Return the (x, y) coordinate for the center point of the cell that contains the specified text.  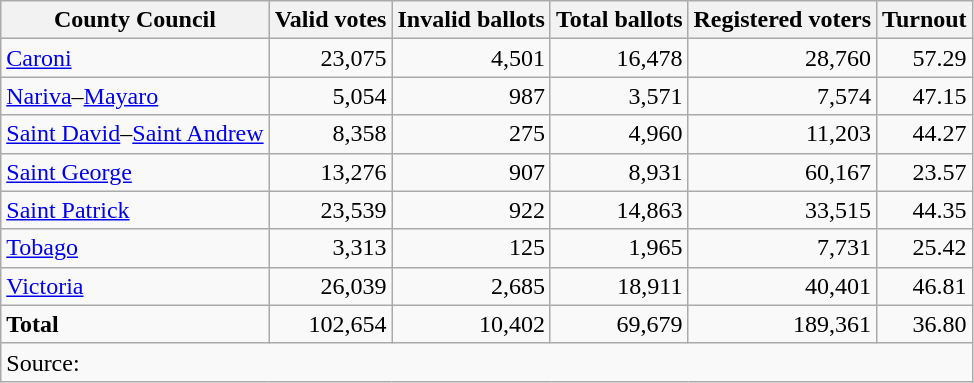
23,539 (330, 210)
26,039 (330, 286)
16,478 (619, 58)
Saint George (135, 172)
13,276 (330, 172)
189,361 (782, 324)
23,075 (330, 58)
14,863 (619, 210)
Invalid ballots (471, 20)
987 (471, 96)
8,358 (330, 134)
Registered voters (782, 20)
60,167 (782, 172)
Victoria (135, 286)
44.27 (925, 134)
922 (471, 210)
907 (471, 172)
40,401 (782, 286)
Total ballots (619, 20)
57.29 (925, 58)
Nariva–Mayaro (135, 96)
8,931 (619, 172)
4,960 (619, 134)
1,965 (619, 248)
5,054 (330, 96)
102,654 (330, 324)
46.81 (925, 286)
3,571 (619, 96)
2,685 (471, 286)
Valid votes (330, 20)
47.15 (925, 96)
Total (135, 324)
Tobago (135, 248)
23.57 (925, 172)
3,313 (330, 248)
Saint Patrick (135, 210)
7,731 (782, 248)
69,679 (619, 324)
36.80 (925, 324)
10,402 (471, 324)
125 (471, 248)
Turnout (925, 20)
11,203 (782, 134)
Caroni (135, 58)
4,501 (471, 58)
25.42 (925, 248)
28,760 (782, 58)
7,574 (782, 96)
44.35 (925, 210)
33,515 (782, 210)
18,911 (619, 286)
County Council (135, 20)
Source: (486, 362)
Saint David–Saint Andrew (135, 134)
275 (471, 134)
